Return [X, Y] of the center of cell containing provided text 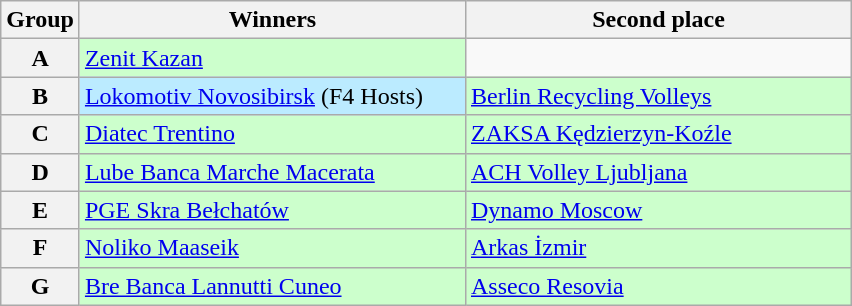
Group [40, 20]
Bre Banca Lannutti Cuneo [272, 286]
Zenit Kazan [272, 58]
Dynamo Moscow [658, 210]
Lokomotiv Novosibirsk (F4 Hosts) [272, 96]
E [40, 210]
C [40, 134]
Noliko Maaseik [272, 248]
Berlin Recycling Volleys [658, 96]
Arkas İzmir [658, 248]
Diatec Trentino [272, 134]
A [40, 58]
B [40, 96]
Winners [272, 20]
PGE Skra Bełchatów [272, 210]
ACH Volley Ljubljana [658, 172]
G [40, 286]
Lube Banca Marche Macerata [272, 172]
Asseco Resovia [658, 286]
Second place [658, 20]
D [40, 172]
F [40, 248]
ZAKSA Kędzierzyn-Koźle [658, 134]
